Return (x, y) of the center of cell containing provided text 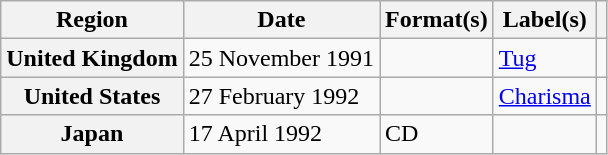
17 April 1992 (281, 134)
United States (92, 96)
27 February 1992 (281, 96)
United Kingdom (92, 58)
Japan (92, 134)
25 November 1991 (281, 58)
Tug (544, 58)
CD (437, 134)
Label(s) (544, 20)
Date (281, 20)
Region (92, 20)
Format(s) (437, 20)
Charisma (544, 96)
